Output the [X, Y] coordinate of the center of the cell containing the given text.  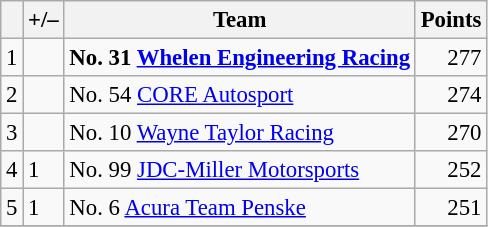
No. 6 Acura Team Penske [240, 208]
3 [12, 133]
Team [240, 20]
251 [450, 208]
252 [450, 170]
274 [450, 95]
4 [12, 170]
No. 54 CORE Autosport [240, 95]
5 [12, 208]
No. 99 JDC-Miller Motorsports [240, 170]
277 [450, 58]
270 [450, 133]
2 [12, 95]
No. 31 Whelen Engineering Racing [240, 58]
+/– [44, 20]
No. 10 Wayne Taylor Racing [240, 133]
Points [450, 20]
